Find where the given text appears and provide that cell's center as (x, y) coordinate. 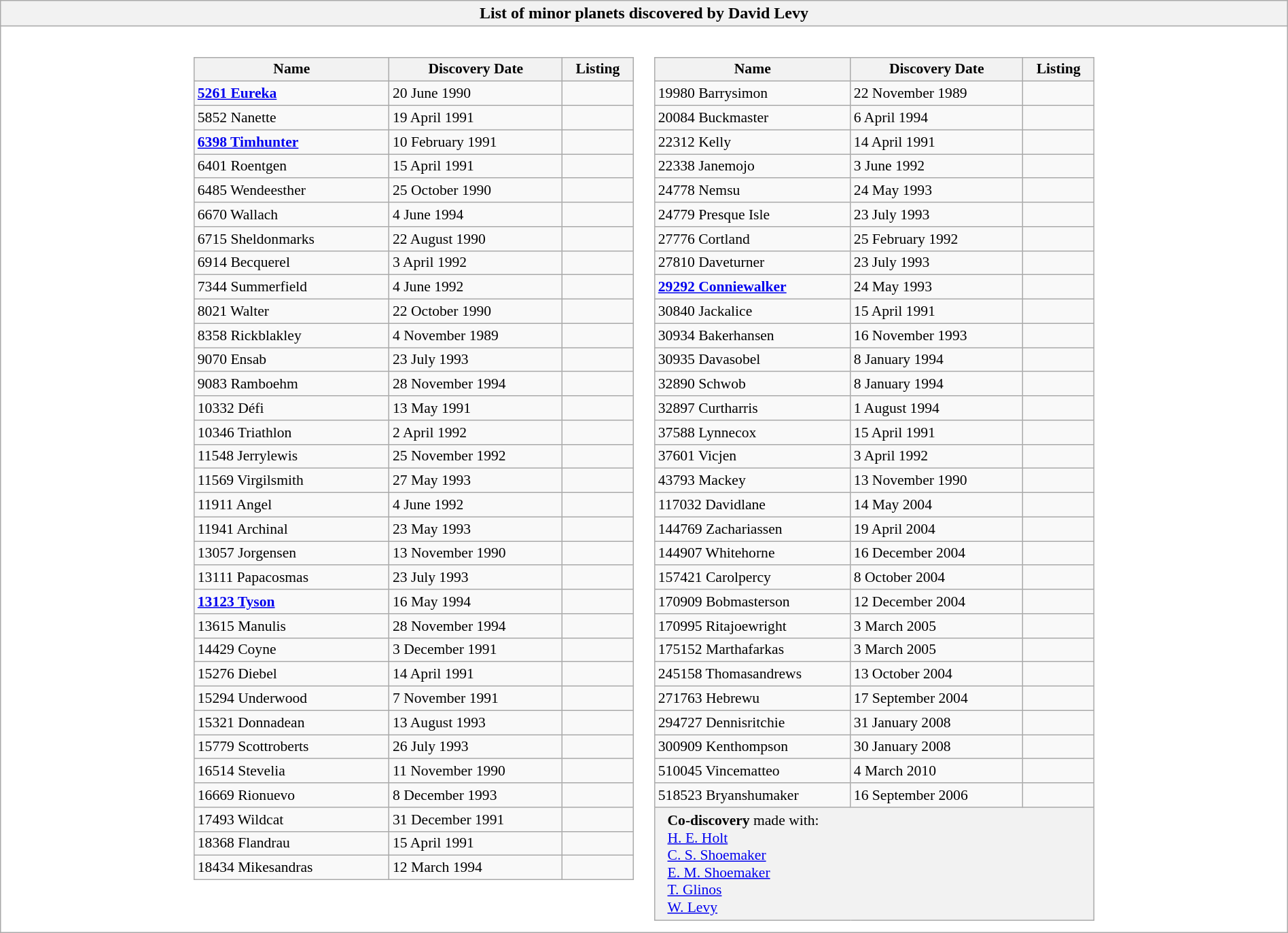
10346 Triathlon (292, 432)
175152 Marthafarkas (753, 650)
170995 Ritajoewright (753, 625)
3 December 1991 (476, 650)
19 April 2004 (937, 529)
12 December 2004 (937, 602)
27776 Cortland (753, 238)
16 November 1993 (937, 335)
6670 Wallach (292, 215)
17493 Wildcat (292, 819)
25 October 1990 (476, 190)
List of minor planets discovered by David Levy (644, 14)
9083 Ramboehm (292, 384)
12 March 1994 (476, 868)
13057 Jorgensen (292, 553)
144769 Zachariassen (753, 529)
17 September 2004 (937, 698)
20084 Buckmaster (753, 117)
32897 Curtharris (753, 408)
294727 Dennisritchie (753, 722)
30 January 2008 (937, 747)
245158 Thomasandrews (753, 674)
16 September 2006 (937, 795)
6398 Timhunter (292, 142)
5852 Nanette (292, 117)
37588 Lynnecox (753, 432)
7 November 1991 (476, 698)
37601 Vicjen (753, 456)
30840 Jackalice (753, 311)
300909 Kenthompson (753, 747)
20 June 1990 (476, 94)
4 March 2010 (937, 771)
518523 Bryanshumaker (753, 795)
8358 Rickblakley (292, 335)
11911 Angel (292, 505)
29292 Conniewalker (753, 287)
24779 Presque Isle (753, 215)
10332 Défi (292, 408)
43793 Mackey (753, 481)
25 November 1992 (476, 456)
22338 Janemojo (753, 166)
14 May 2004 (937, 505)
24778 Nemsu (753, 190)
157421 Carolpercy (753, 577)
8 December 1993 (476, 795)
14429 Coyne (292, 650)
32890 Schwob (753, 384)
510045 Vincematteo (753, 771)
6715 Sheldonmarks (292, 238)
170909 Bobmasterson (753, 602)
18368 Flandrau (292, 843)
15779 Scottroberts (292, 747)
22 October 1990 (476, 311)
117032 Davidlane (753, 505)
26 July 1993 (476, 747)
31 January 2008 (937, 722)
25 February 1992 (937, 238)
6485 Wendeesther (292, 190)
11569 Virgilsmith (292, 481)
23 May 1993 (476, 529)
5261 Eureka (292, 94)
13123 Tyson (292, 602)
13615 Manulis (292, 625)
31 December 1991 (476, 819)
3 June 1992 (937, 166)
144907 Whitehorne (753, 553)
4 November 1989 (476, 335)
8021 Walter (292, 311)
13 August 1993 (476, 722)
13111 Papacosmas (292, 577)
11548 Jerrylewis (292, 456)
22 August 1990 (476, 238)
4 June 1994 (476, 215)
15294 Underwood (292, 698)
16514 Stevelia (292, 771)
6914 Becquerel (292, 263)
13 May 1991 (476, 408)
11 November 1990 (476, 771)
2 April 1992 (476, 432)
271763 Hebrewu (753, 698)
19 April 1991 (476, 117)
Co-discovery made with: H. E. Holt C. S. Shoemaker E. M. Shoemaker T. Glinos W. Levy (874, 863)
27 May 1993 (476, 481)
1 August 1994 (937, 408)
22312 Kelly (753, 142)
16 December 2004 (937, 553)
11941 Archinal (292, 529)
30934 Bakerhansen (753, 335)
16669 Rionuevo (292, 795)
7344 Summerfield (292, 287)
15321 Donnadean (292, 722)
6 April 1994 (937, 117)
16 May 1994 (476, 602)
13 October 2004 (937, 674)
22 November 1989 (937, 94)
15276 Diebel (292, 674)
27810 Daveturner (753, 263)
6401 Roentgen (292, 166)
30935 Davasobel (753, 360)
18434 Mikesandras (292, 868)
19980 Barrysimon (753, 94)
8 October 2004 (937, 577)
9070 Ensab (292, 360)
10 February 1991 (476, 142)
